Scan for the cell matching the given text and deliver its [x, y] coordinate at center. 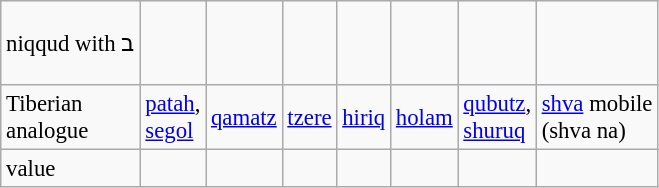
hiriq [364, 118]
Tiberiananalogue [70, 118]
tzere [310, 118]
shva mobile(shva na) [596, 118]
patah,segol [173, 118]
holam [425, 118]
niqqud with ב [70, 43]
value [70, 169]
qubutz,shuruq [497, 118]
qamatz [244, 118]
